Locate the cell with the specified text and output its (X, Y) center coordinate. 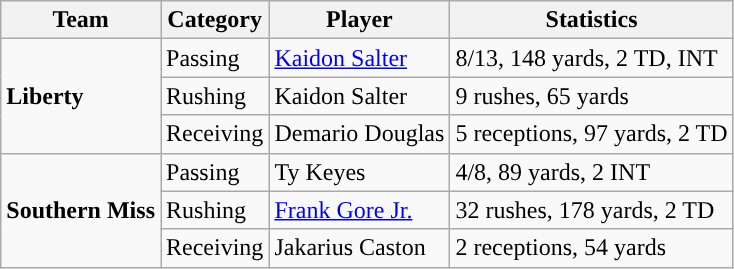
5 receptions, 97 yards, 2 TD (592, 134)
Ty Keyes (360, 172)
8/13, 148 yards, 2 TD, INT (592, 58)
2 receptions, 54 yards (592, 248)
Jakarius Caston (360, 248)
9 rushes, 65 yards (592, 96)
Player (360, 20)
Team (81, 20)
Demario Douglas (360, 134)
Frank Gore Jr. (360, 210)
Statistics (592, 20)
4/8, 89 yards, 2 INT (592, 172)
Southern Miss (81, 210)
32 rushes, 178 yards, 2 TD (592, 210)
Liberty (81, 96)
Category (214, 20)
